Detect which cell encompasses the target text, then output its [X, Y] center coordinate. 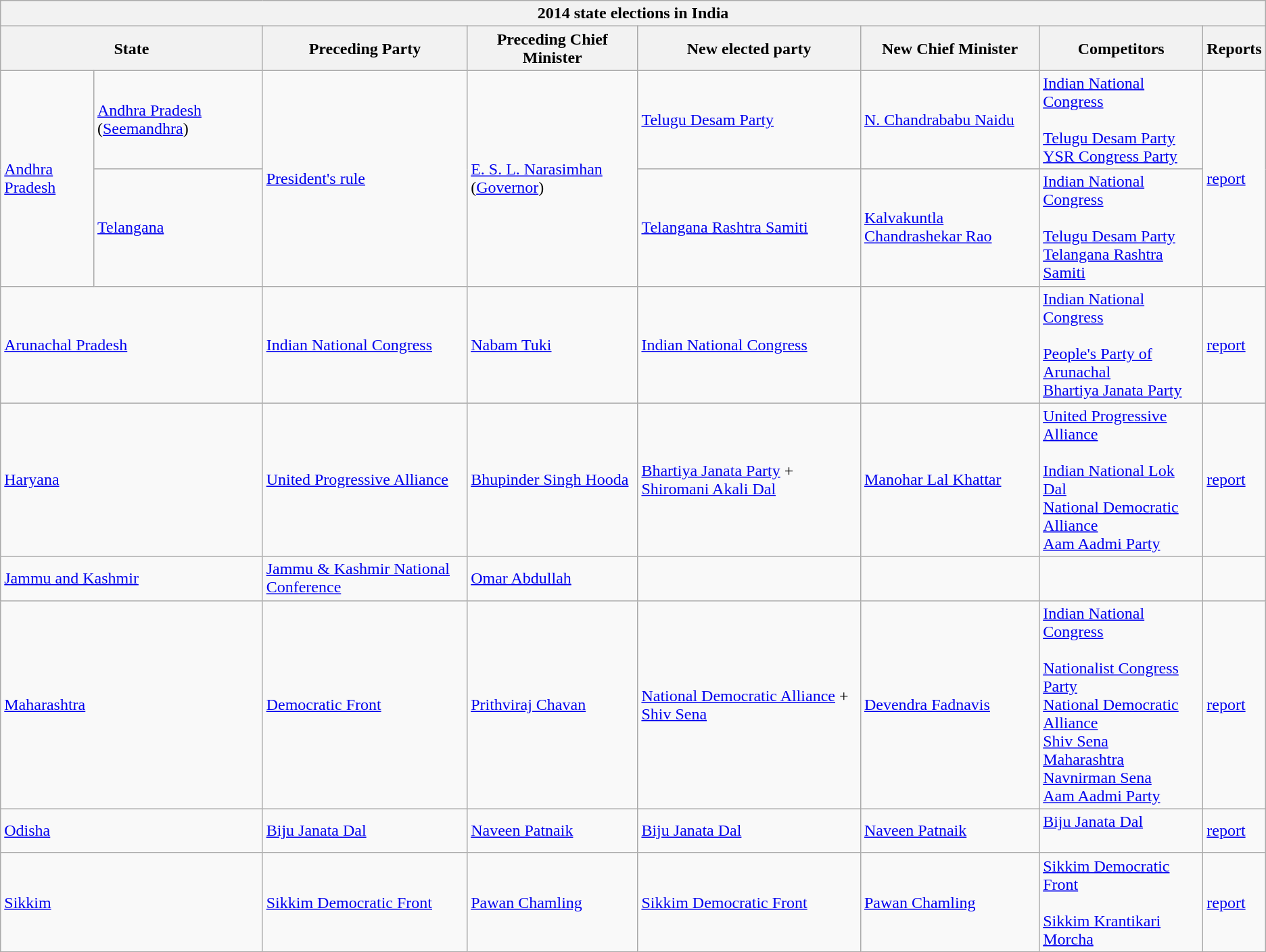
Kalvakuntla Chandrashekar Rao [949, 227]
United Progressive AllianceIndian National Lok Dal National Democratic Alliance Aam Aadmi Party [1121, 480]
State [131, 49]
President's rule [365, 178]
Indian National Congress Telugu Desam Party Telangana Rashtra Samiti [1121, 227]
Sikkim Democratic Front Sikkim Krantikari Morcha [1121, 902]
Indian National CongressPeople's Party of Arunachal Bhartiya Janata Party [1121, 345]
Jammu and Kashmir [131, 579]
N. Chandrababu Naidu [949, 120]
Competitors [1121, 49]
Andhra Pradesh (Seemandhra) [178, 120]
Odisha [131, 830]
Jammu & Kashmir National Conference [365, 579]
United Progressive Alliance [365, 480]
Devendra Fadnavis [949, 705]
Reports [1234, 49]
Andhra Pradesh [47, 178]
National Democratic Alliance + Shiv Sena [749, 705]
New elected party [749, 49]
Bhartiya Janata Party + Shiromani Akali Dal [749, 480]
E. S. L. Narasimhan (Governor) [553, 178]
Bhupinder Singh Hooda [553, 480]
New Chief Minister [949, 49]
Telangana Rashtra Samiti [749, 227]
Sikkim [131, 902]
Maharashtra [131, 705]
Preceding Party [365, 49]
Nabam Tuki [553, 345]
Omar Abdullah [553, 579]
2014 state elections in India [633, 14]
Haryana [131, 480]
Indian National Congress Telugu Desam Party YSR Congress Party [1121, 120]
Manohar Lal Khattar [949, 480]
Arunachal Pradesh [131, 345]
Telangana [178, 227]
Telugu Desam Party [749, 120]
Prithviraj Chavan [553, 705]
Indian National Congress Nationalist Congress Party National Democratic Alliance Shiv Sena Maharashtra Navnirman Sena Aam Aadmi Party [1121, 705]
Preceding Chief Minister [553, 49]
Democratic Front [365, 705]
